Determine the (X, Y) coordinate at the center of the cell enclosing the given text.  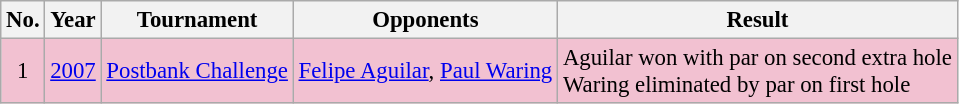
Postbank Challenge (197, 72)
Opponents (425, 20)
Felipe Aguilar, Paul Waring (425, 72)
1 (23, 72)
Aguilar won with par on second extra holeWaring eliminated by par on first hole (758, 72)
2007 (73, 72)
Tournament (197, 20)
No. (23, 20)
Result (758, 20)
Year (73, 20)
